Scan for the cell matching the given text and deliver its [X, Y] coordinate at center. 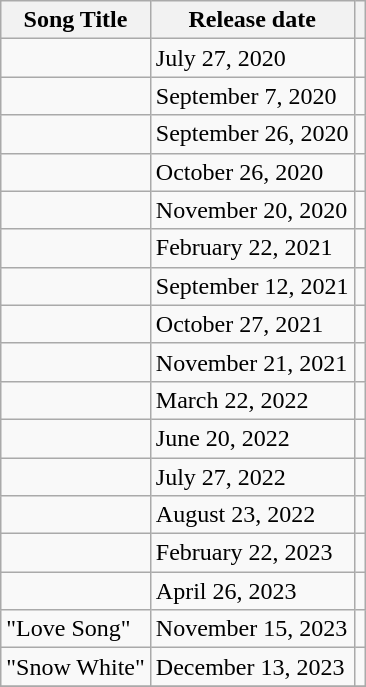
April 26, 2023 [252, 591]
September 26, 2020 [252, 134]
September 12, 2021 [252, 286]
July 27, 2020 [252, 58]
August 23, 2022 [252, 515]
November 15, 2023 [252, 629]
November 21, 2021 [252, 362]
June 20, 2022 [252, 438]
Song Title [76, 20]
Release date [252, 20]
December 13, 2023 [252, 667]
February 22, 2021 [252, 248]
September 7, 2020 [252, 96]
February 22, 2023 [252, 553]
March 22, 2022 [252, 400]
July 27, 2022 [252, 477]
November 20, 2020 [252, 210]
"Snow White" [76, 667]
October 27, 2021 [252, 324]
October 26, 2020 [252, 172]
"Love Song" [76, 629]
